Scan for the cell matching the given text and deliver its [X, Y] coordinate at center. 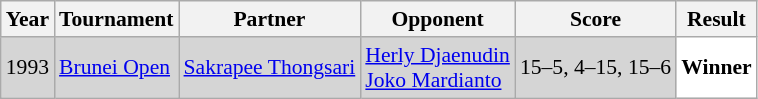
Tournament [116, 19]
Herly Djaenudin Joko Mardianto [438, 68]
Result [716, 19]
Year [28, 19]
1993 [28, 68]
15–5, 4–15, 15–6 [596, 68]
Opponent [438, 19]
Brunei Open [116, 68]
Winner [716, 68]
Sakrapee Thongsari [270, 68]
Partner [270, 19]
Score [596, 19]
